Extract the [x, y] coordinate from the center of the cell holding the provided text.  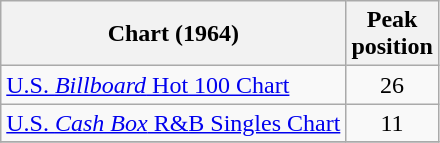
Chart (1964) [174, 34]
11 [392, 123]
U.S. Billboard Hot 100 Chart [174, 85]
26 [392, 85]
Peakposition [392, 34]
U.S. Cash Box R&B Singles Chart [174, 123]
